Capture the cell that displays the provided text and extract its [X, Y] central coordinate. 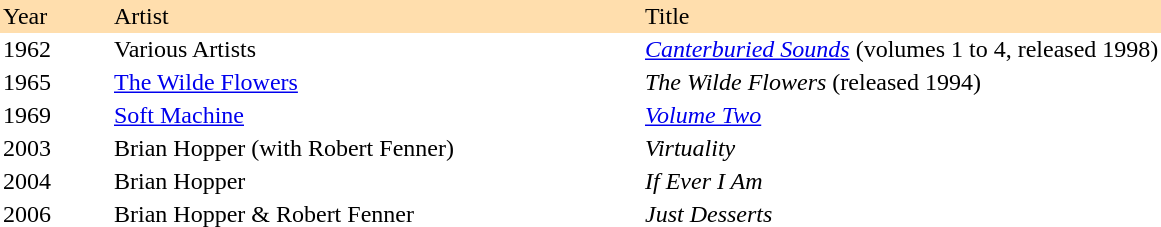
Canterburied Sounds (volumes 1 to 4, released 1998) [902, 50]
Virtuality [902, 148]
The Wilde Flowers (released 1994) [902, 82]
The Wilde Flowers [376, 82]
Year [56, 16]
Brian Hopper (with Robert Fenner) [376, 148]
If Ever I Am [902, 182]
1969 [56, 116]
Volume Two [902, 116]
1962 [56, 50]
2003 [56, 148]
Soft Machine [376, 116]
2004 [56, 182]
Title [902, 16]
Artist [376, 16]
Brian Hopper [376, 182]
1965 [56, 82]
Various Artists [376, 50]
